Pinpoint the cell where the given text exists, returning its (x, y) midpoint coordinate. 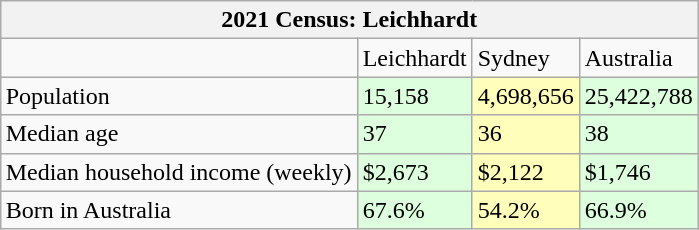
$1,746 (638, 172)
$2,122 (526, 172)
$2,673 (414, 172)
36 (526, 134)
37 (414, 134)
Median age (178, 134)
Australia (638, 58)
67.6% (414, 210)
Sydney (526, 58)
Leichhardt (414, 58)
4,698,656 (526, 96)
38 (638, 134)
15,158 (414, 96)
2021 Census: Leichhardt (349, 20)
66.9% (638, 210)
Median household income (weekly) (178, 172)
Population (178, 96)
54.2% (526, 210)
Born in Australia (178, 210)
25,422,788 (638, 96)
